Output the (x, y) coordinate of the center of the cell containing the given text.  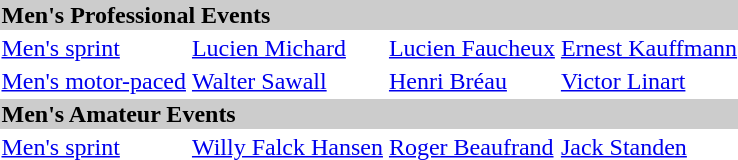
Lucien Faucheux (472, 48)
Henri Bréau (472, 81)
Walter Sawall (287, 81)
Ernest Kauffmann (648, 48)
Victor Linart (648, 81)
Men's sprint (94, 48)
Men's motor-paced (94, 81)
Lucien Michard (287, 48)
